Return [x, y] of the center of cell containing provided text 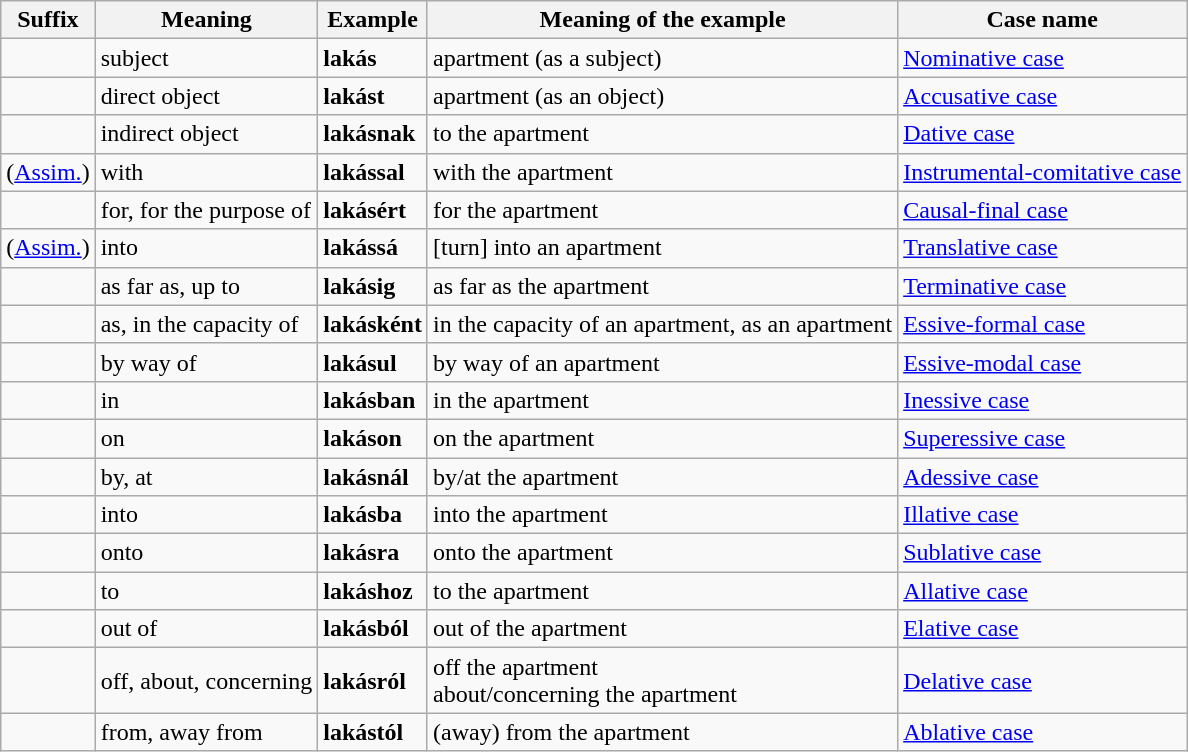
lakást [373, 96]
Adessive case [1042, 477]
Sublative case [1042, 553]
direct object [206, 96]
lakáson [373, 438]
lakásban [373, 400]
for, for the purpose of [206, 210]
as, in the capacity of [206, 324]
out of the apartment [662, 629]
(away) from the apartment [662, 732]
by, at [206, 477]
subject [206, 58]
lakással [373, 172]
Illative case [1042, 515]
Suffix [48, 20]
on the apartment [662, 438]
Causal-final case [1042, 210]
Meaning [206, 20]
Dative case [1042, 134]
Nominative case [1042, 58]
lakásnál [373, 477]
lakásért [373, 210]
lakásra [373, 553]
onto the apartment [662, 553]
Case name [1042, 20]
lakás [373, 58]
lakáshoz [373, 591]
lakásig [373, 286]
as far as the apartment [662, 286]
on [206, 438]
Terminative case [1042, 286]
indirect object [206, 134]
for the apartment [662, 210]
Instrumental-comitative case [1042, 172]
by way of [206, 362]
apartment (as an object) [662, 96]
lakásul [373, 362]
by/at the apartment [662, 477]
Elative case [1042, 629]
Delative case [1042, 680]
with [206, 172]
Allative case [1042, 591]
in the capacity of an apartment, as an apartment [662, 324]
[turn] into an apartment [662, 248]
in [206, 400]
Essive-modal case [1042, 362]
lakásnak [373, 134]
onto [206, 553]
off the apartmentabout/concerning the apartment [662, 680]
Translative case [1042, 248]
from, away from [206, 732]
out of [206, 629]
Inessive case [1042, 400]
lakástól [373, 732]
lakásba [373, 515]
Example [373, 20]
Accusative case [1042, 96]
Essive-formal case [1042, 324]
lakásként [373, 324]
in the apartment [662, 400]
into the apartment [662, 515]
lakásból [373, 629]
Meaning of the example [662, 20]
lakásról [373, 680]
lakássá [373, 248]
with the apartment [662, 172]
apartment (as a subject) [662, 58]
by way of an apartment [662, 362]
to [206, 591]
off, about, concerning [206, 680]
as far as, up to [206, 286]
Superessive case [1042, 438]
Ablative case [1042, 732]
